For the text-containing cell, return its midpoint in (x, y) coordinate format. 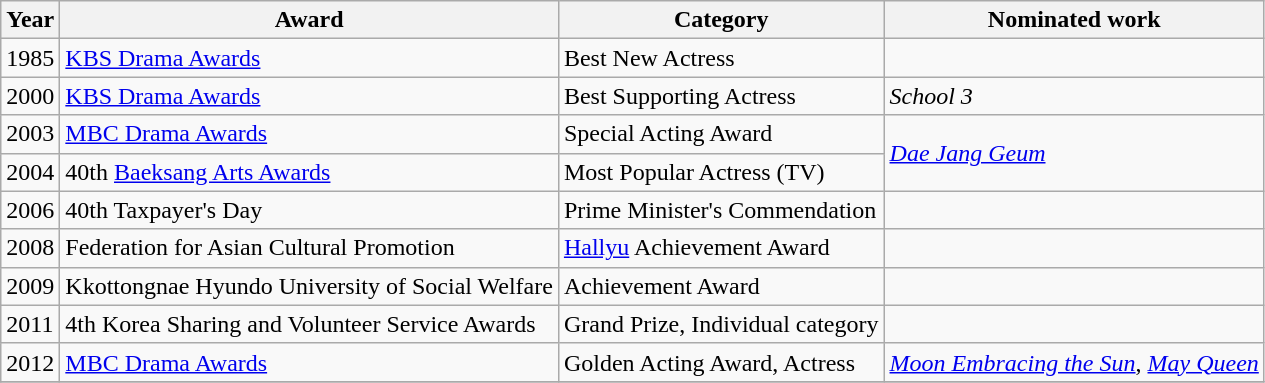
Special Acting Award (721, 134)
Grand Prize, Individual category (721, 324)
4th Korea Sharing and Volunteer Service Awards (310, 324)
Most Popular Actress (TV) (721, 172)
Achievement Award (721, 286)
2003 (30, 134)
2011 (30, 324)
2004 (30, 172)
Year (30, 20)
1985 (30, 58)
Federation for Asian Cultural Promotion (310, 248)
2008 (30, 248)
Kkottongnae Hyundo University of Social Welfare (310, 286)
Best Supporting Actress (721, 96)
Hallyu Achievement Award (721, 248)
40th Taxpayer's Day (310, 210)
40th Baeksang Arts Awards (310, 172)
Dae Jang Geum (1074, 153)
Prime Minister's Commendation (721, 210)
Best New Actress (721, 58)
2006 (30, 210)
2012 (30, 362)
2000 (30, 96)
School 3 (1074, 96)
Moon Embracing the Sun, May Queen (1074, 362)
Award (310, 20)
Golden Acting Award, Actress (721, 362)
Nominated work (1074, 20)
Category (721, 20)
2009 (30, 286)
